Detect which cell encompasses the target text, then output its (X, Y) center coordinate. 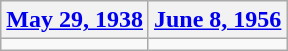
May 29, 1938 (75, 20)
June 8, 1956 (217, 20)
